Determine the (x, y) coordinate at the center of the cell enclosing the given text.  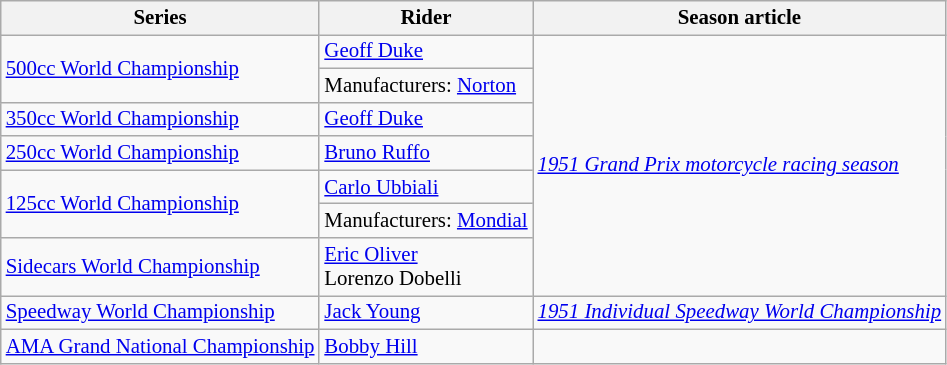
Eric Oliver Lorenzo Dobelli (426, 267)
AMA Grand National Championship (160, 346)
Rider (426, 18)
Manufacturers: Norton (426, 85)
125cc World Championship (160, 204)
Jack Young (426, 312)
500cc World Championship (160, 68)
Season article (740, 18)
1951 Grand Prix motorcycle racing season (740, 164)
350cc World Championship (160, 119)
Speedway World Championship (160, 312)
250cc World Championship (160, 153)
Carlo Ubbiali (426, 187)
Bobby Hill (426, 346)
Series (160, 18)
Sidecars World Championship (160, 267)
1951 Individual Speedway World Championship (740, 312)
Manufacturers: Mondial (426, 221)
Bruno Ruffo (426, 153)
